Scan for the cell matching the given text and deliver its (x, y) coordinate at center. 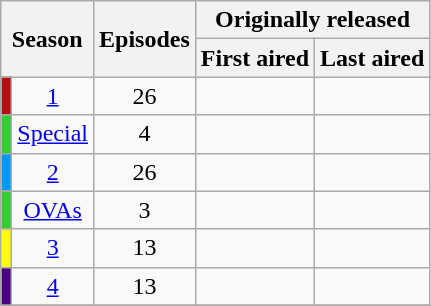
Season (48, 39)
First aired (254, 58)
1 (53, 96)
2 (53, 172)
Originally released (312, 20)
Episodes (145, 39)
Last aired (372, 58)
Special (53, 134)
OVAs (53, 210)
